Locate the cell with the specified text and output its [x, y] center coordinate. 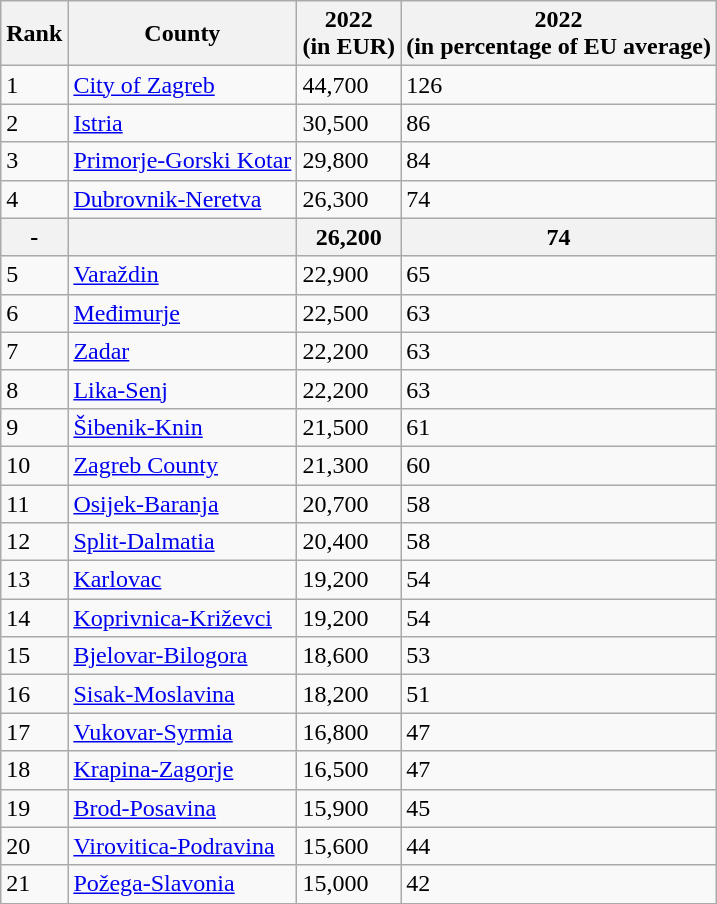
6 [34, 313]
29,800 [349, 161]
42 [559, 884]
Zadar [182, 351]
Sisak-Moslavina [182, 694]
Dubrovnik-Neretva [182, 199]
2 [34, 123]
Bjelovar-Bilogora [182, 656]
City of Zagreb [182, 85]
20,400 [349, 542]
26,200 [349, 237]
86 [559, 123]
8 [34, 389]
44 [559, 846]
22,500 [349, 313]
84 [559, 161]
Koprivnica-Križevci [182, 618]
65 [559, 275]
22,900 [349, 275]
15,600 [349, 846]
17 [34, 732]
Međimurje [182, 313]
16,500 [349, 770]
2022 (in EUR) [349, 34]
19 [34, 808]
- [34, 237]
Lika-Senj [182, 389]
53 [559, 656]
61 [559, 427]
15,000 [349, 884]
Varaždin [182, 275]
10 [34, 465]
20 [34, 846]
14 [34, 618]
13 [34, 580]
Požega-Slavonia [182, 884]
21 [34, 884]
44,700 [349, 85]
Vukovar-Syrmia [182, 732]
60 [559, 465]
Zagreb County [182, 465]
7 [34, 351]
30,500 [349, 123]
26,300 [349, 199]
16,800 [349, 732]
11 [34, 503]
Osijek-Baranja [182, 503]
126 [559, 85]
15 [34, 656]
18,600 [349, 656]
5 [34, 275]
Krapina-Zagorje [182, 770]
Karlovac [182, 580]
Primorje-Gorski Kotar [182, 161]
Brod-Posavina [182, 808]
1 [34, 85]
Istria [182, 123]
Šibenik-Knin [182, 427]
3 [34, 161]
51 [559, 694]
15,900 [349, 808]
4 [34, 199]
21,500 [349, 427]
12 [34, 542]
Split-Dalmatia [182, 542]
18,200 [349, 694]
16 [34, 694]
20,700 [349, 503]
9 [34, 427]
2022 (in percentage of EU average) [559, 34]
21,300 [349, 465]
Virovitica-Podravina [182, 846]
Rank [34, 34]
45 [559, 808]
18 [34, 770]
County [182, 34]
